Return (x, y) of the center of cell containing provided text 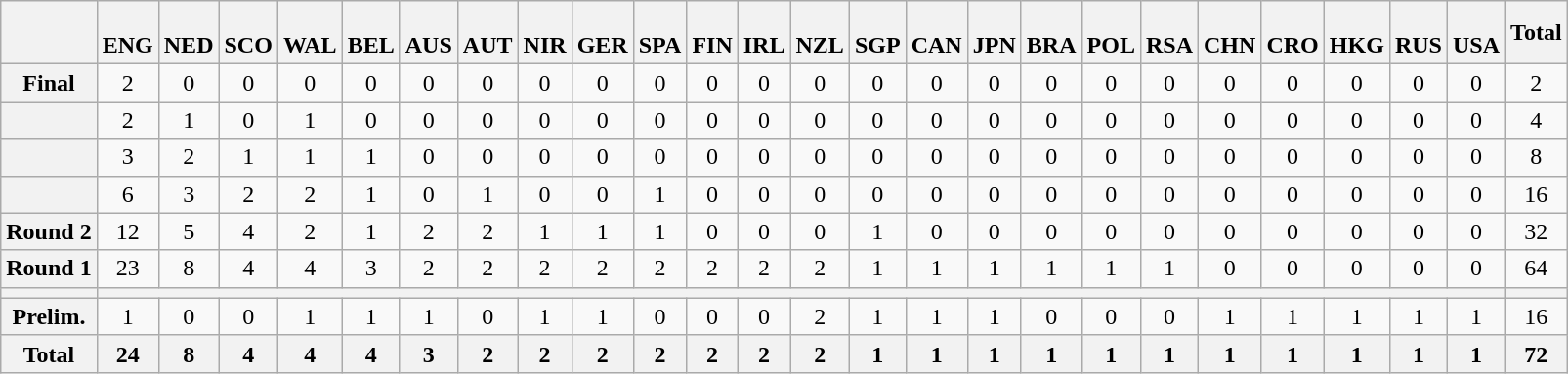
ENG (127, 33)
NED (189, 33)
GER (602, 33)
NIR (545, 33)
WAL (310, 33)
5 (189, 231)
CRO (1293, 33)
HKG (1356, 33)
JPN (995, 33)
Round 1 (49, 269)
Round 2 (49, 231)
NZL (820, 33)
FIN (712, 33)
SPA (660, 33)
Final (49, 83)
32 (1537, 231)
USA (1475, 33)
72 (1537, 353)
12 (127, 231)
AUS (428, 33)
24 (127, 353)
SCO (248, 33)
BEL (371, 33)
Prelim. (49, 316)
CAN (936, 33)
RSA (1168, 33)
POL (1111, 33)
CHN (1230, 33)
RUS (1419, 33)
BRA (1051, 33)
IRL (764, 33)
AUT (487, 33)
64 (1537, 269)
23 (127, 269)
SGP (877, 33)
6 (127, 194)
